From the cell containing the given text, extract its center point as (X, Y) coordinate. 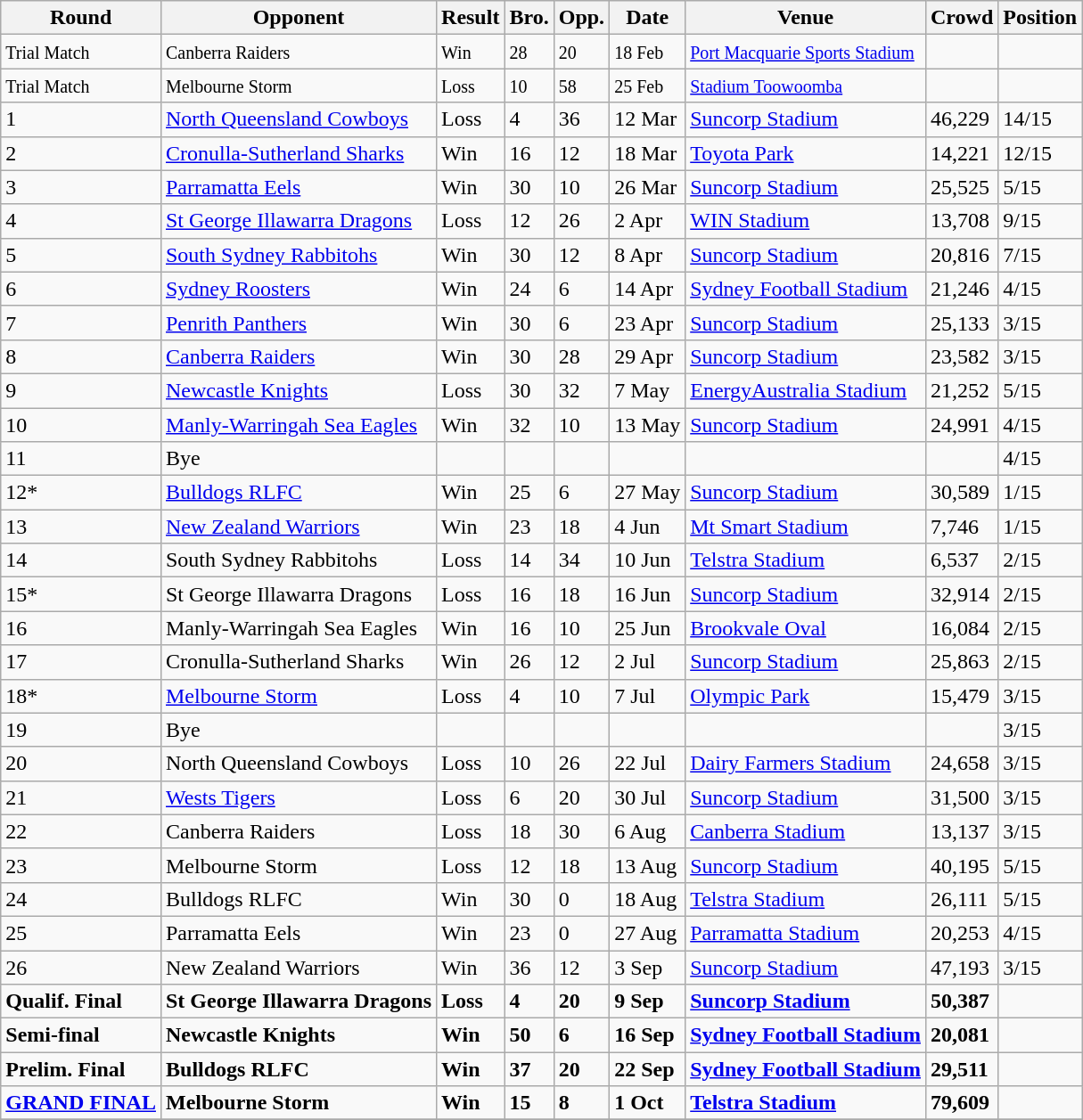
19 (81, 730)
16 Jun (647, 594)
5 (81, 255)
11 (81, 459)
15* (81, 594)
7 (81, 323)
17 (81, 662)
Penrith Panthers (298, 323)
26 Mar (647, 187)
25,133 (961, 323)
3 Sep (647, 967)
26,111 (961, 899)
Opponent (298, 18)
20,816 (961, 255)
25 Feb (647, 86)
22 Jul (647, 764)
2 (81, 153)
16,084 (961, 628)
EnergyAustralia Stadium (806, 390)
2 Jul (647, 662)
Olympic Park (806, 696)
29,511 (961, 1069)
Venue (806, 18)
1 Oct (647, 1103)
7 Jul (647, 696)
Sydney Roosters (298, 289)
21,246 (961, 289)
Parramatta Stadium (806, 933)
9 (81, 390)
4 Jun (647, 527)
Toyota Park (806, 153)
13 (81, 527)
12* (81, 493)
30 Jul (647, 797)
25,863 (961, 662)
47,193 (961, 967)
50,387 (961, 1001)
8 Apr (647, 255)
12/15 (1040, 153)
Port Macquarie Sports Stadium (806, 52)
GRAND FINAL (81, 1103)
Canberra Stadium (806, 831)
20,253 (961, 933)
Wests Tigers (298, 797)
Round (81, 18)
Qualif. Final (81, 1001)
WIN Stadium (806, 221)
14/15 (1040, 119)
23 Apr (647, 323)
22 (81, 831)
58 (581, 86)
6 Aug (647, 831)
13 May (647, 425)
Crowd (961, 18)
Semi-final (81, 1035)
20,081 (961, 1035)
9/15 (1040, 221)
6,537 (961, 560)
Mt Smart Stadium (806, 527)
14 Apr (647, 289)
7 May (647, 390)
15,479 (961, 696)
13 Aug (647, 865)
22 Sep (647, 1069)
21,252 (961, 390)
21 (81, 797)
27 May (647, 493)
3 (81, 187)
10 Jun (647, 560)
16 Sep (647, 1035)
Dairy Farmers Stadium (806, 764)
25,525 (961, 187)
15 (529, 1103)
Prelim. Final (81, 1069)
18 Aug (647, 899)
14,221 (961, 153)
46,229 (961, 119)
34 (581, 560)
9 Sep (647, 1001)
Opp. (581, 18)
32,914 (961, 594)
79,609 (961, 1103)
24,991 (961, 425)
37 (529, 1069)
Bro. (529, 18)
Stadium Toowoomba (806, 86)
40,195 (961, 865)
Result (471, 18)
25 Jun (647, 628)
50 (529, 1035)
30,589 (961, 493)
Brookvale Oval (806, 628)
18 Feb (647, 52)
24,658 (961, 764)
13,137 (961, 831)
7/15 (1040, 255)
18 Mar (647, 153)
Date (647, 18)
31,500 (961, 797)
13,708 (961, 221)
12 Mar (647, 119)
2 Apr (647, 221)
23,582 (961, 356)
29 Apr (647, 356)
1 (81, 119)
Position (1040, 18)
7,746 (961, 527)
18* (81, 696)
27 Aug (647, 933)
